Find where the given text appears and provide that cell's center as (x, y) coordinate. 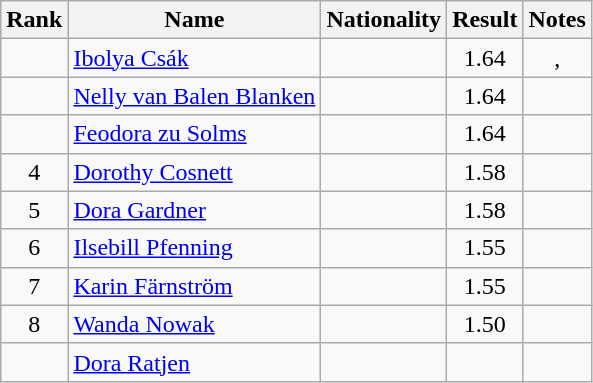
1.50 (485, 324)
Feodora zu Solms (194, 134)
5 (34, 210)
7 (34, 286)
Dora Gardner (194, 210)
Ibolya Csák (194, 58)
Dora Ratjen (194, 362)
8 (34, 324)
Nationality (384, 20)
Dorothy Cosnett (194, 172)
Wanda Nowak (194, 324)
Rank (34, 20)
Nelly van Balen Blanken (194, 96)
Karin Färnström (194, 286)
Ilsebill Pfenning (194, 248)
Notes (557, 20)
Name (194, 20)
6 (34, 248)
4 (34, 172)
, (557, 58)
Result (485, 20)
